Locate the cell with the specified text and output its (x, y) center coordinate. 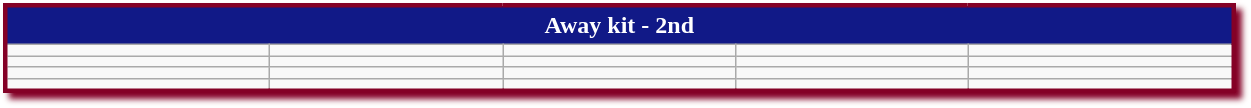
Away kit - 2nd (619, 25)
